Capture the cell that displays the provided text and extract its (x, y) central coordinate. 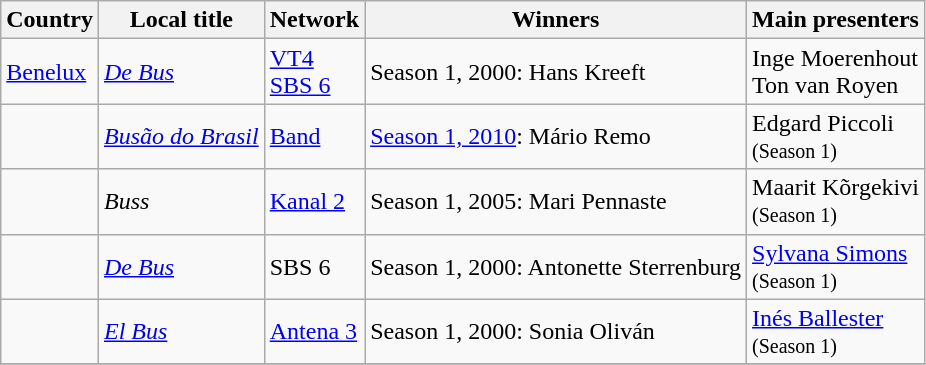
Sylvana Simons(Season 1) (836, 266)
Winners (556, 20)
Inés Ballester(Season 1) (836, 332)
Band (314, 136)
Season 1, 2005: Mari Pennaste (556, 202)
Local title (181, 20)
Inge MoerenhoutTon van Royen (836, 72)
Country (50, 20)
Season 1, 2000: Antonette Sterrenburg (556, 266)
Season 1, 2000: Hans Kreeft (556, 72)
El Bus (181, 332)
Maarit Kõrgekivi(Season 1) (836, 202)
Benelux (50, 72)
Edgard Piccoli(Season 1) (836, 136)
Buss (181, 202)
Main presenters (836, 20)
SBS 6 (314, 266)
Antena 3 (314, 332)
Season 1, 2000: Sonia Oliván (556, 332)
Busão do Brasil (181, 136)
Kanal 2 (314, 202)
Season 1, 2010: Mário Remo (556, 136)
VT4SBS 6 (314, 72)
Network (314, 20)
